Determine the [x, y] coordinate at the center of the cell enclosing the given text.  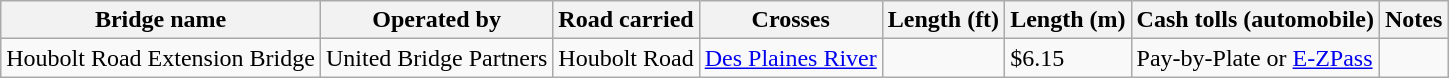
Length (ft) [943, 20]
United Bridge Partners [436, 58]
Houbolt Road Extension Bridge [161, 58]
Pay-by-Plate or E-ZPass [1255, 58]
$6.15 [1068, 58]
Operated by [436, 20]
Cash tolls (automobile) [1255, 20]
Length (m) [1068, 20]
Bridge name [161, 20]
Road carried [626, 20]
Notes [1413, 20]
Crosses [790, 20]
Des Plaines River [790, 58]
Houbolt Road [626, 58]
